Output the (X, Y) coordinate of the center of the cell containing the given text.  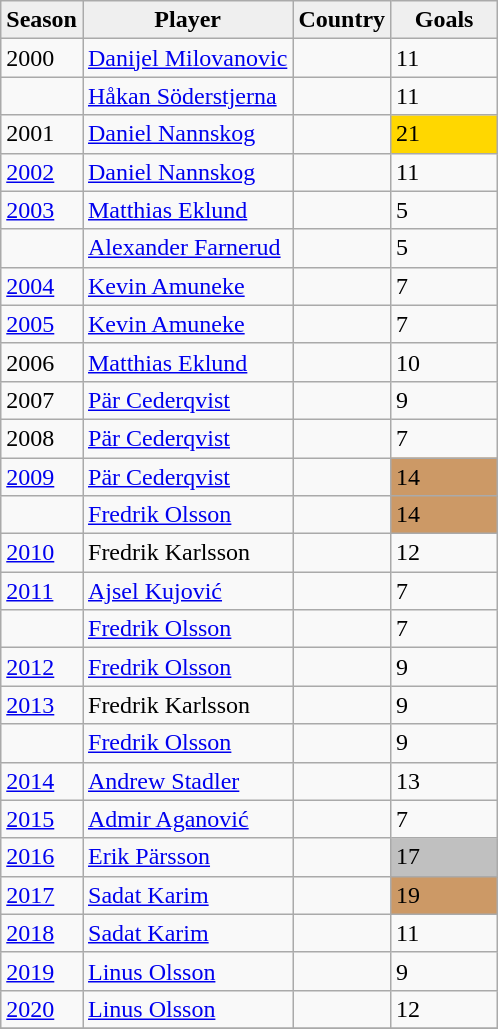
2019 (42, 971)
Erik Pärsson (187, 857)
2018 (42, 933)
19 (444, 895)
Andrew Stadler (187, 781)
2012 (42, 667)
2002 (42, 172)
2017 (42, 895)
2009 (42, 477)
13 (444, 781)
17 (444, 857)
Ajsel Kujović (187, 591)
2005 (42, 324)
Goals (444, 20)
2015 (42, 819)
Danijel Milovanovic (187, 58)
2003 (42, 210)
2008 (42, 438)
Player (187, 20)
10 (444, 362)
2020 (42, 1009)
2006 (42, 362)
21 (444, 134)
2014 (42, 781)
2007 (42, 400)
2016 (42, 857)
2001 (42, 134)
Håkan Söderstjerna (187, 96)
2011 (42, 591)
Admir Aganović (187, 819)
Alexander Farnerud (187, 248)
2010 (42, 553)
Country (342, 20)
2004 (42, 286)
2000 (42, 58)
2013 (42, 705)
Season (42, 20)
